Determine the [x, y] coordinate at the center of the cell enclosing the given text.  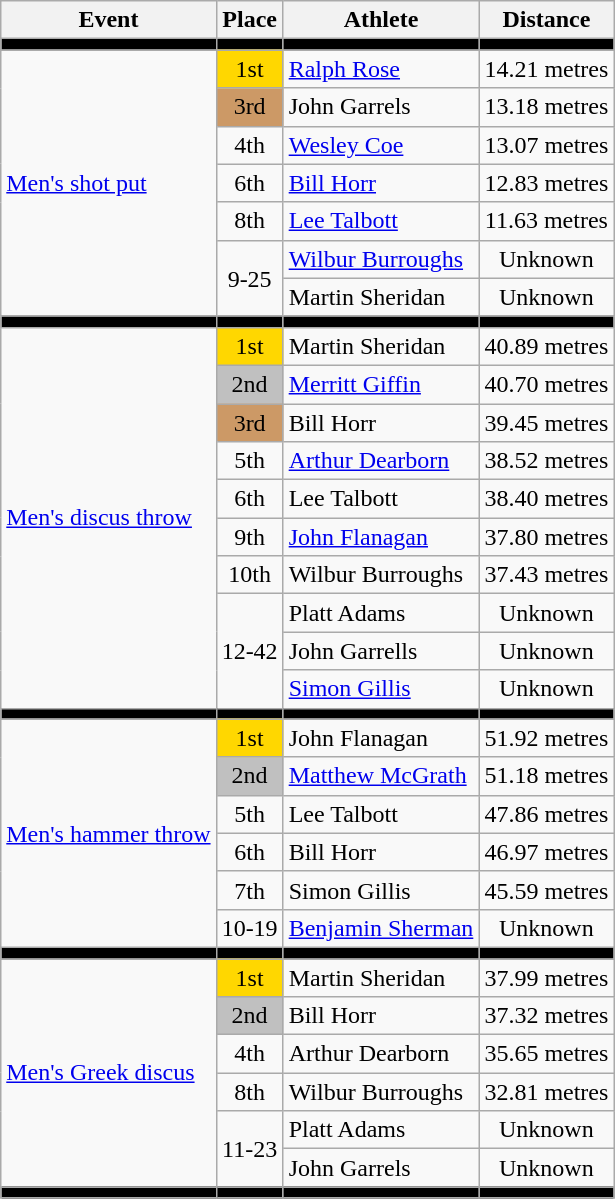
John Garrells [381, 651]
37.80 metres [546, 537]
38.40 metres [546, 499]
35.65 metres [546, 1054]
45.59 metres [546, 890]
Ralph Rose [381, 69]
51.18 metres [546, 776]
14.21 metres [546, 69]
Wesley Coe [381, 145]
Men's shot put [108, 183]
11-23 [250, 1149]
12.83 metres [546, 183]
51.92 metres [546, 738]
Men's Greek discus [108, 1072]
7th [250, 890]
32.81 metres [546, 1092]
37.99 metres [546, 977]
Place [250, 20]
37.32 metres [546, 1016]
13.18 metres [546, 107]
Event [108, 20]
Merritt Giffin [381, 384]
12-42 [250, 651]
39.45 metres [546, 423]
9th [250, 537]
47.86 metres [546, 814]
10th [250, 575]
Benjamin Sherman [381, 928]
Matthew McGrath [381, 776]
Distance [546, 20]
11.63 metres [546, 221]
Athlete [381, 20]
Men's discus throw [108, 518]
38.52 metres [546, 461]
37.43 metres [546, 575]
9-25 [250, 278]
10-19 [250, 928]
40.89 metres [546, 346]
Men's hammer throw [108, 833]
40.70 metres [546, 384]
13.07 metres [546, 145]
46.97 metres [546, 852]
